Pinpoint the cell where the given text exists, returning its [X, Y] midpoint coordinate. 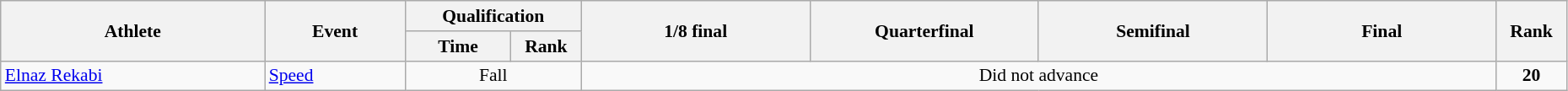
Athlete [133, 30]
Quarterfinal [924, 30]
Semifinal [1152, 30]
Elnaz Rekabi [133, 76]
Time [459, 46]
Speed [336, 76]
Fall [494, 76]
1/8 final [695, 30]
20 [1532, 76]
Event [336, 30]
Final [1382, 30]
Did not advance [1039, 76]
Qualification [494, 16]
